Determine the [x, y] coordinate at the center of the cell enclosing the given text.  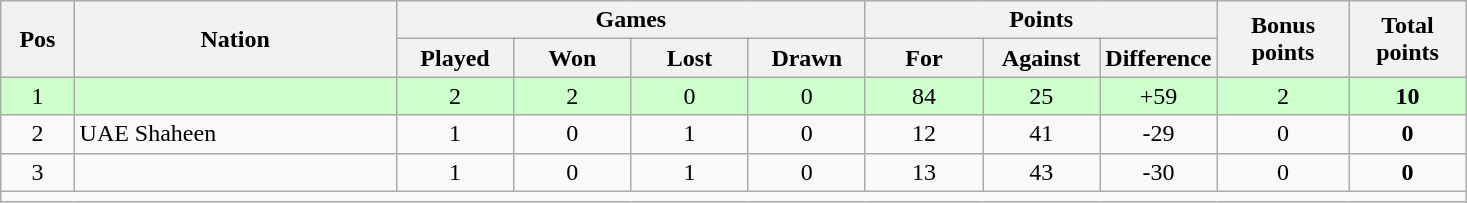
Pos [38, 39]
43 [1042, 172]
Bonuspoints [1283, 39]
Points [1041, 20]
25 [1042, 96]
Totalpoints [1408, 39]
UAE Shaheen [235, 134]
Won [572, 58]
Against [1042, 58]
Difference [1158, 58]
Drawn [806, 58]
12 [924, 134]
Games [630, 20]
84 [924, 96]
Lost [690, 58]
Played [454, 58]
+59 [1158, 96]
3 [38, 172]
-29 [1158, 134]
Nation [235, 39]
-30 [1158, 172]
13 [924, 172]
41 [1042, 134]
For [924, 58]
10 [1408, 96]
